Capture the cell that displays the provided text and extract its [x, y] central coordinate. 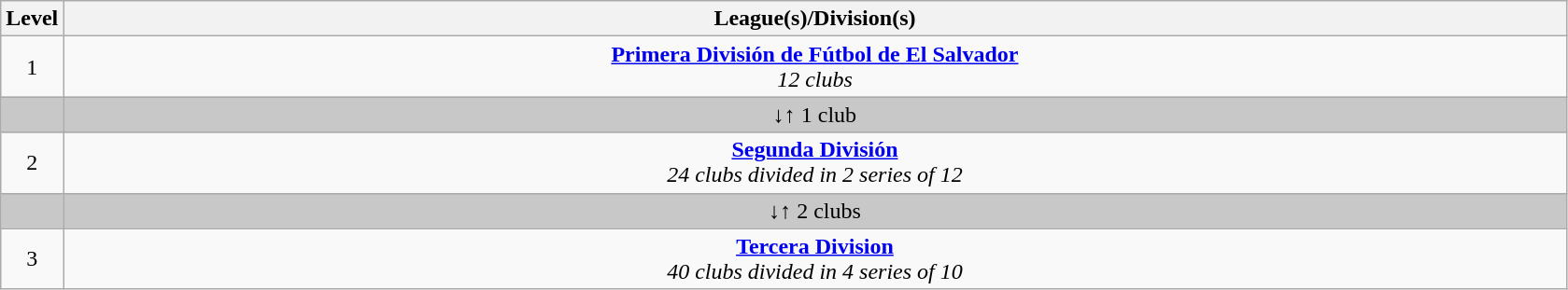
↓↑ 2 clubs [814, 211]
Segunda División24 clubs divided in 2 series of 12 [814, 162]
Level [32, 19]
League(s)/Division(s) [814, 19]
↓↑ 1 club [814, 115]
3 [32, 259]
1 [32, 67]
2 [32, 162]
Primera División de Fútbol de El Salvador12 clubs [814, 67]
Tercera Division40 clubs divided in 4 series of 10 [814, 259]
